From the cell containing the given text, extract its center point as [X, Y] coordinate. 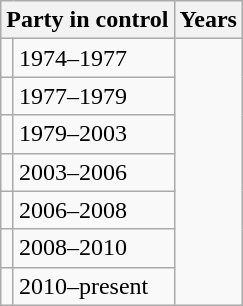
2006–2008 [94, 210]
Party in control [88, 20]
1979–2003 [94, 134]
2003–2006 [94, 172]
Years [208, 20]
2008–2010 [94, 248]
1974–1977 [94, 58]
2010–present [94, 286]
1977–1979 [94, 96]
